Return (X, Y) of the center of cell containing provided text 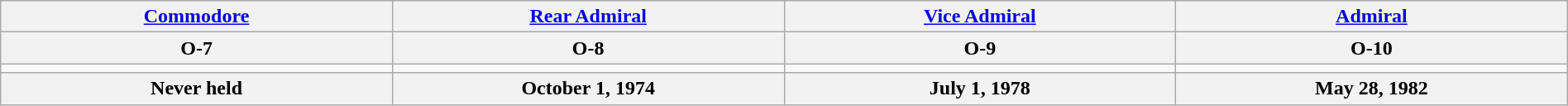
July 1, 1978 (980, 89)
Vice Admiral (980, 17)
October 1, 1974 (588, 89)
O-10 (1372, 48)
May 28, 1982 (1372, 89)
O-8 (588, 48)
Rear Admiral (588, 17)
Admiral (1372, 17)
Commodore (197, 17)
O-7 (197, 48)
O-9 (980, 48)
Never held (197, 89)
